Provide the [x, y] coordinate of the cell's center where the given text is located.  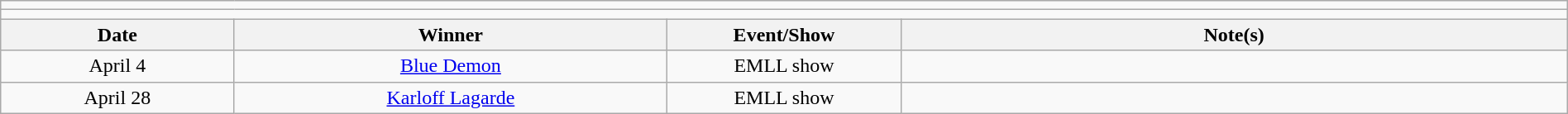
April 28 [117, 97]
Karloff Lagarde [451, 97]
Note(s) [1234, 35]
Winner [451, 35]
Blue Demon [451, 66]
Event/Show [784, 35]
April 4 [117, 66]
Date [117, 35]
